Output the (x, y) coordinate of the center of the cell containing the given text.  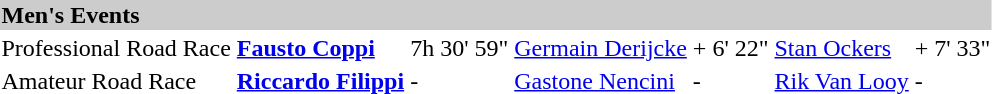
+ 6' 22" (730, 48)
Fausto Coppi (320, 48)
Stan Ockers (842, 48)
Men's Events (496, 15)
+ 7' 33" (952, 48)
Germain Derijcke (601, 48)
Professional Road Race (116, 48)
7h 30' 59" (460, 48)
